Find where the given text appears and provide that cell's center as (X, Y) coordinate. 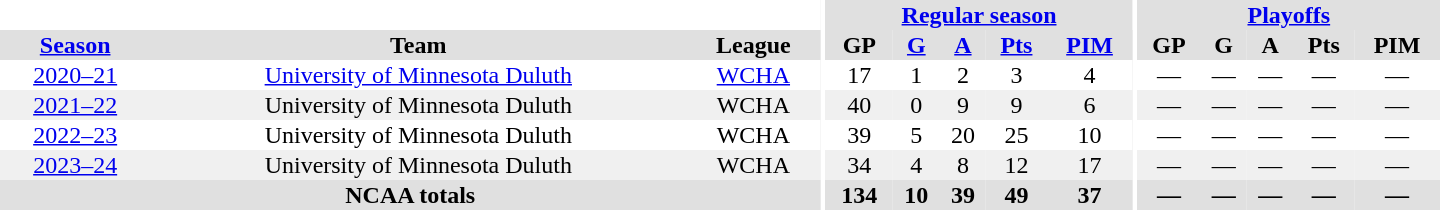
NCAA totals (410, 195)
12 (1016, 165)
0 (916, 105)
1 (916, 75)
6 (1090, 105)
2023–24 (75, 165)
2022–23 (75, 135)
40 (860, 105)
134 (860, 195)
2020–21 (75, 75)
8 (964, 165)
34 (860, 165)
5 (916, 135)
3 (1016, 75)
Season (75, 45)
2021–22 (75, 105)
25 (1016, 135)
Regular season (980, 15)
Team (418, 45)
49 (1016, 195)
37 (1090, 195)
League (753, 45)
20 (964, 135)
2 (964, 75)
Playoffs (1289, 15)
